Extract the [X, Y] coordinate from the center of the cell holding the provided text.  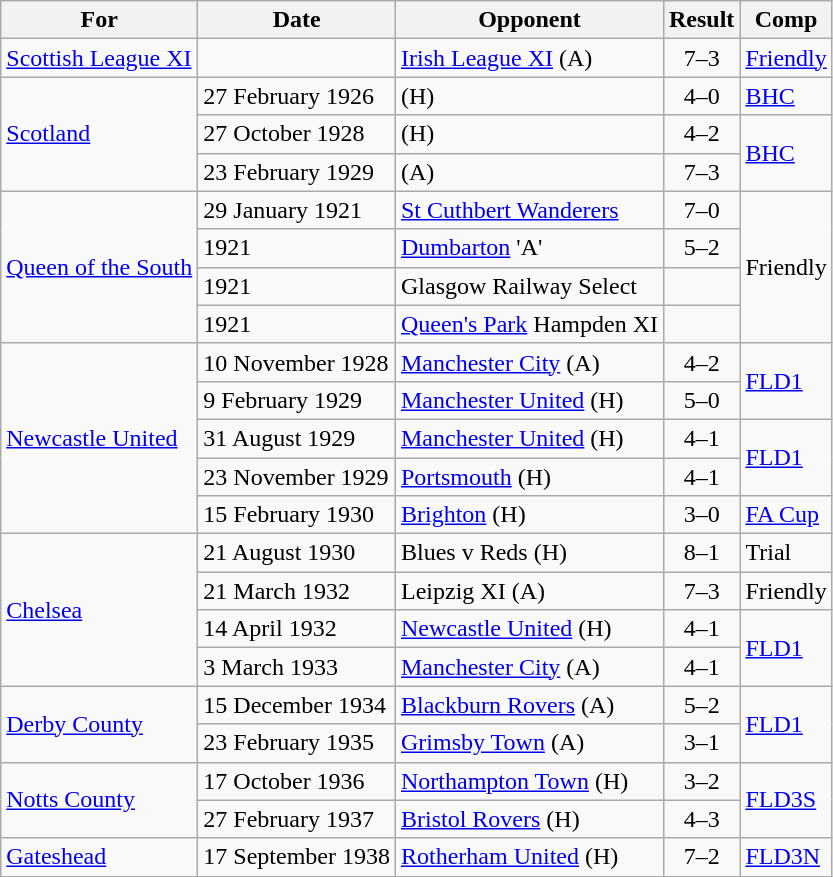
Derby County [100, 724]
Scotland [100, 134]
3–0 [701, 515]
27 February 1926 [297, 96]
Irish League XI (A) [529, 58]
3–2 [701, 781]
Chelsea [100, 610]
29 January 1921 [297, 210]
14 April 1932 [297, 629]
Brighton (H) [529, 515]
For [100, 20]
15 December 1934 [297, 705]
31 August 1929 [297, 438]
Date [297, 20]
23 February 1929 [297, 172]
Grimsby Town (A) [529, 743]
Portsmouth (H) [529, 477]
Leipzig XI (A) [529, 591]
Dumbarton 'A' [529, 248]
Notts County [100, 800]
4–0 [701, 96]
23 February 1935 [297, 743]
17 September 1938 [297, 857]
4–3 [701, 819]
(A) [529, 172]
21 August 1930 [297, 553]
Gateshead [100, 857]
Result [701, 20]
7–0 [701, 210]
7–2 [701, 857]
Northampton Town (H) [529, 781]
Newcastle United [100, 438]
3 March 1933 [297, 667]
FLD3N [786, 857]
9 February 1929 [297, 400]
Trial [786, 553]
Comp [786, 20]
Queen's Park Hampden XI [529, 324]
15 February 1930 [297, 515]
Glasgow Railway Select [529, 286]
Blues v Reds (H) [529, 553]
Blackburn Rovers (A) [529, 705]
27 October 1928 [297, 134]
St Cuthbert Wanderers [529, 210]
Rotherham United (H) [529, 857]
8–1 [701, 553]
Bristol Rovers (H) [529, 819]
10 November 1928 [297, 362]
3–1 [701, 743]
21 March 1932 [297, 591]
5–0 [701, 400]
Opponent [529, 20]
23 November 1929 [297, 477]
Newcastle United (H) [529, 629]
FA Cup [786, 515]
17 October 1936 [297, 781]
27 February 1937 [297, 819]
Queen of the South [100, 267]
FLD3S [786, 800]
Scottish League XI [100, 58]
